Identify which cell holds the provided text, then report its (x, y) central coordinate. 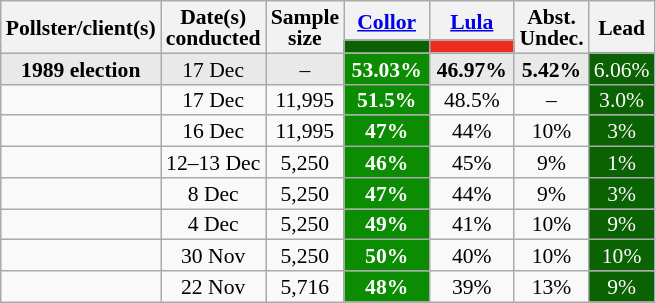
46.97% (472, 68)
51.5% (386, 100)
48.5% (472, 100)
Lula (472, 20)
Samplesize (305, 27)
48% (386, 286)
4 Dec (214, 224)
Lead (622, 27)
13% (551, 286)
46% (386, 162)
5.42% (551, 68)
3.0% (622, 100)
12–13 Dec (214, 162)
40% (472, 256)
16 Dec (214, 132)
6.06% (622, 68)
30 Nov (214, 256)
Date(s)conducted (214, 27)
1989 election (81, 68)
22 Nov (214, 286)
5,716 (305, 286)
Abst.Undec. (551, 27)
39% (472, 286)
1% (622, 162)
Pollster/client(s) (81, 27)
Collor (386, 20)
49% (386, 224)
41% (472, 224)
50% (386, 256)
53.03% (386, 68)
8 Dec (214, 194)
45% (472, 162)
